Extract the [X, Y] coordinate from the center of the cell holding the provided text.  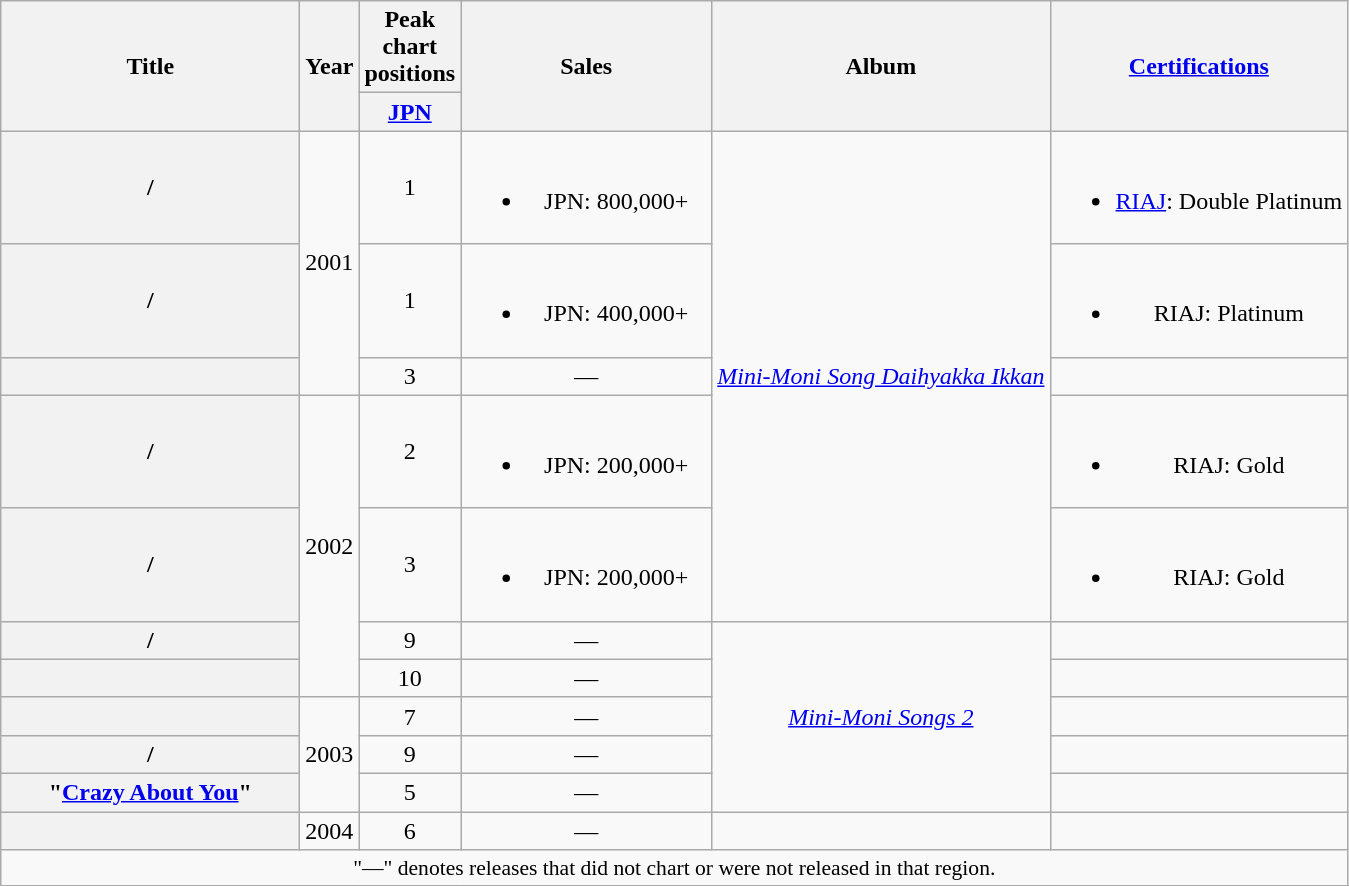
"—" denotes releases that did not chart or were not released in that region. [674, 868]
Album [881, 66]
6 [410, 831]
Mini-Moni Songs 2 [881, 716]
2 [410, 452]
Mini-Moni Song Daihyakka Ikkan [881, 376]
RIAJ: Double Platinum [1199, 188]
"Crazy About You" [150, 792]
5 [410, 792]
Year [330, 66]
2001 [330, 263]
10 [410, 678]
JPN: 800,000+ [586, 188]
2003 [330, 754]
Sales [586, 66]
2004 [330, 831]
7 [410, 716]
Peak chart positions [410, 47]
JPN [410, 112]
RIAJ: Platinum [1199, 300]
Certifications [1199, 66]
Title [150, 66]
2002 [330, 546]
JPN: 400,000+ [586, 300]
